Return (X, Y) of the center of cell containing provided text 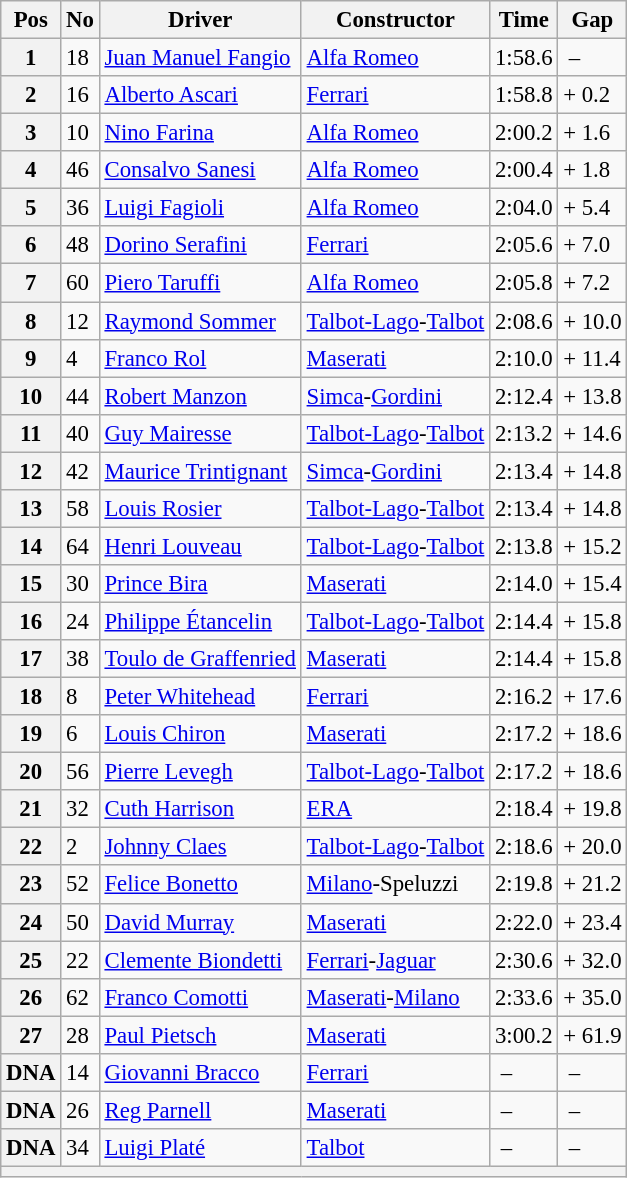
2:16.2 (524, 697)
Time (524, 20)
2:00.4 (524, 170)
+ 23.4 (592, 922)
1:58.8 (524, 95)
Peter Whitehead (200, 697)
3 (31, 133)
15 (31, 584)
+ 61.9 (592, 1035)
Reg Parnell (200, 1110)
Gap (592, 20)
Talbot (395, 1148)
2:18.6 (524, 847)
Robert Manzon (200, 396)
Driver (200, 20)
32 (80, 809)
9 (31, 358)
2:22.0 (524, 922)
+ 13.8 (592, 396)
+ 15.2 (592, 546)
19 (31, 734)
34 (80, 1148)
Franco Comotti (200, 997)
+ 1.8 (592, 170)
2:00.2 (524, 133)
Louis Chiron (200, 734)
Pierre Levegh (200, 772)
56 (80, 772)
1:58.6 (524, 58)
+ 10.0 (592, 321)
Juan Manuel Fangio (200, 58)
Johnny Claes (200, 847)
+ 15.4 (592, 584)
2:13.8 (524, 546)
2:08.6 (524, 321)
48 (80, 245)
Piero Taruffi (200, 283)
Prince Bira (200, 584)
Toulo de Graffenried (200, 659)
Guy Mairesse (200, 433)
Philippe Étancelin (200, 621)
38 (80, 659)
+ 21.2 (592, 885)
+ 7.2 (592, 283)
27 (31, 1035)
Louis Rosier (200, 509)
Felice Bonetto (200, 885)
Maserati-Milano (395, 997)
2:30.6 (524, 960)
Nino Farina (200, 133)
+ 19.8 (592, 809)
Milano-Speluzzi (395, 885)
2:33.6 (524, 997)
Raymond Sommer (200, 321)
+ 17.6 (592, 697)
58 (80, 509)
46 (80, 170)
7 (31, 283)
Clemente Biondetti (200, 960)
2:04.0 (524, 208)
Maurice Trintignant (200, 471)
Cuth Harrison (200, 809)
2:05.6 (524, 245)
Paul Pietsch (200, 1035)
60 (80, 283)
Henri Louveau (200, 546)
64 (80, 546)
+ 11.4 (592, 358)
2:12.4 (524, 396)
2:10.0 (524, 358)
+ 14.6 (592, 433)
50 (80, 922)
+ 20.0 (592, 847)
44 (80, 396)
2:19.8 (524, 885)
3:00.2 (524, 1035)
Giovanni Bracco (200, 1073)
21 (31, 809)
11 (31, 433)
Ferrari-Jaguar (395, 960)
23 (31, 885)
Franco Rol (200, 358)
ERA (395, 809)
13 (31, 509)
5 (31, 208)
Dorino Serafini (200, 245)
David Murray (200, 922)
36 (80, 208)
+ 7.0 (592, 245)
Alberto Ascari (200, 95)
Consalvo Sanesi (200, 170)
1 (31, 58)
Constructor (395, 20)
2:18.4 (524, 809)
40 (80, 433)
+ 0.2 (592, 95)
2:13.2 (524, 433)
+ 32.0 (592, 960)
+ 5.4 (592, 208)
20 (31, 772)
62 (80, 997)
2:05.8 (524, 283)
28 (80, 1035)
52 (80, 885)
30 (80, 584)
+ 1.6 (592, 133)
Pos (31, 20)
2:14.0 (524, 584)
17 (31, 659)
25 (31, 960)
+ 35.0 (592, 997)
Luigi Fagioli (200, 208)
Luigi Platé (200, 1148)
42 (80, 471)
No (80, 20)
